Provide the [X, Y] coordinate of the cell's center where the given text is located.  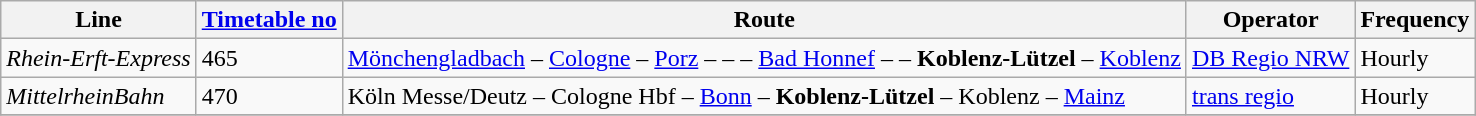
Mönchengladbach – Cologne – Porz – – – Bad Honnef – – Koblenz-Lützel – Koblenz [764, 58]
Route [764, 20]
Köln Messe/Deutz – Cologne Hbf – Bonn – Koblenz-Lützel – Koblenz – Mainz [764, 96]
DB Regio NRW [1270, 58]
465 [269, 58]
trans regio [1270, 96]
Timetable no [269, 20]
470 [269, 96]
MittelrheinBahn [98, 96]
Operator [1270, 20]
Frequency [1415, 20]
Line [98, 20]
Rhein-Erft-Express [98, 58]
